Return the [x, y] coordinate for the center point of the cell that contains the specified text.  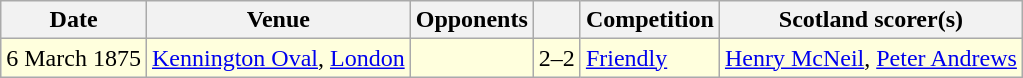
Competition [650, 20]
Opponents [472, 20]
6 March 1875 [74, 58]
Henry McNeil, Peter Andrews [870, 58]
Kennington Oval, London [278, 58]
Date [74, 20]
Venue [278, 20]
Scotland scorer(s) [870, 20]
Friendly [650, 58]
2–2 [556, 58]
